Locate the cell with the specified text and output its (X, Y) center coordinate. 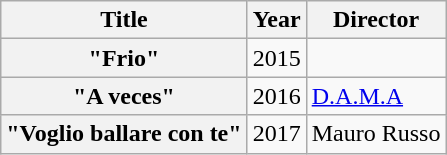
2015 (276, 58)
D.A.M.A (376, 96)
"Voglio ballare con te" (124, 134)
2016 (276, 96)
Director (376, 20)
"A veces" (124, 96)
2017 (276, 134)
Mauro Russo (376, 134)
Title (124, 20)
Year (276, 20)
"Frio" (124, 58)
